Extract the [X, Y] coordinate from the center of the cell holding the provided text.  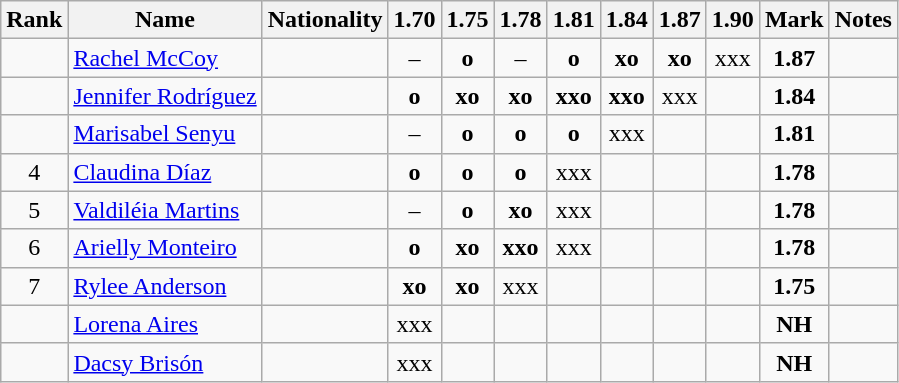
7 [34, 286]
Nationality [325, 20]
Rachel McCoy [165, 58]
Claudina Díaz [165, 172]
Arielly Monteiro [165, 248]
Notes [863, 20]
5 [34, 210]
Marisabel Senyu [165, 134]
Rank [34, 20]
Dacsy Brisón [165, 362]
Valdiléia Martins [165, 210]
1.90 [732, 20]
Rylee Anderson [165, 286]
6 [34, 248]
1.70 [414, 20]
Jennifer Rodríguez [165, 96]
Mark [794, 20]
Lorena Aires [165, 324]
Name [165, 20]
4 [34, 172]
